Detect which cell encompasses the target text, then output its [x, y] center coordinate. 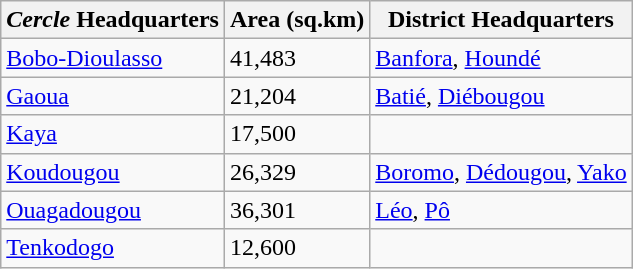
Bobo-Dioulasso [113, 58]
District Headquarters [501, 20]
36,301 [296, 210]
12,600 [296, 248]
Ouagadougou [113, 210]
Koudougou [113, 172]
Boromo, Dédougou, Yako [501, 172]
Area (sq.km) [296, 20]
21,204 [296, 96]
Cercle Headquarters [113, 20]
Batié, Diébougou [501, 96]
Kaya [113, 134]
Tenkodogo [113, 248]
17,500 [296, 134]
Léo, Pô [501, 210]
41,483 [296, 58]
Banfora, Houndé [501, 58]
Gaoua [113, 96]
26,329 [296, 172]
